Find where the given text appears and provide that cell's center as [x, y] coordinate. 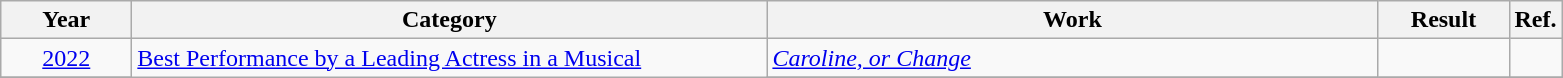
Category [450, 20]
Work [1072, 20]
Best Performance by a Leading Actress in a Musical [450, 58]
2022 [66, 58]
Caroline, or Change [1072, 58]
Ref. [1536, 20]
Year [66, 20]
Result [1444, 20]
